Detect which cell encompasses the target text, then output its (X, Y) center coordinate. 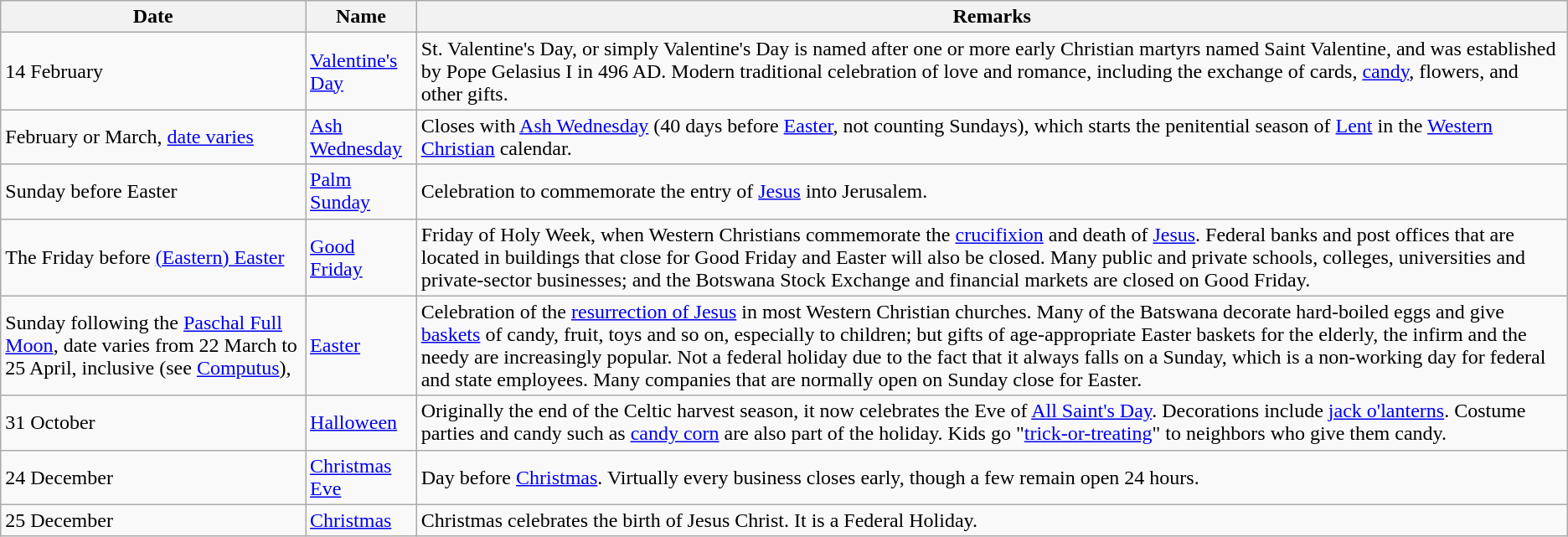
Valentine's Day (362, 71)
Remarks (992, 17)
Date (153, 17)
Ash Wednesday (362, 137)
14 February (153, 71)
Halloween (362, 422)
The Friday before (Eastern) Easter (153, 257)
Sunday before Easter (153, 191)
Easter (362, 345)
Christmas (362, 520)
Name (362, 17)
Day before Christmas. Virtually every business closes early, though a few remain open 24 hours. (992, 478)
Christmas Eve (362, 478)
Sunday following the Paschal Full Moon, date varies from 22 March to 25 April, inclusive (see Computus), (153, 345)
24 December (153, 478)
Palm Sunday (362, 191)
February or March, date varies (153, 137)
Good Friday (362, 257)
25 December (153, 520)
Christmas celebrates the birth of Jesus Christ. It is a Federal Holiday. (992, 520)
31 October (153, 422)
Celebration to commemorate the entry of Jesus into Jerusalem. (992, 191)
